Determine the (X, Y) coordinate at the center of the cell enclosing the given text.  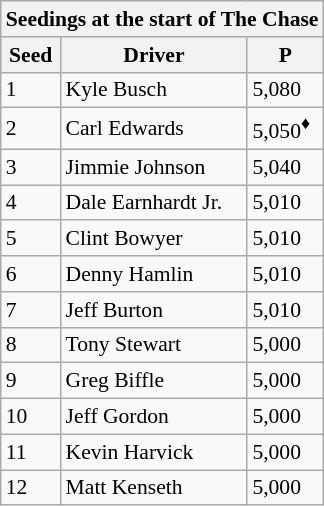
6 (31, 274)
Dale Earnhardt Jr. (154, 203)
Kevin Harvick (154, 452)
11 (31, 452)
Denny Hamlin (154, 274)
Matt Kenseth (154, 488)
4 (31, 203)
7 (31, 310)
1 (31, 90)
5,080 (285, 90)
Carl Edwards (154, 128)
2 (31, 128)
5,040 (285, 167)
Driver (154, 55)
12 (31, 488)
Seedings at the start of The Chase (162, 19)
Greg Biffle (154, 381)
Jeff Gordon (154, 417)
Jeff Burton (154, 310)
P (285, 55)
8 (31, 345)
Clint Bowyer (154, 239)
5 (31, 239)
Seed (31, 55)
Jimmie Johnson (154, 167)
5,050♦ (285, 128)
Kyle Busch (154, 90)
Tony Stewart (154, 345)
3 (31, 167)
9 (31, 381)
10 (31, 417)
